Identify which cell holds the provided text, then report its [X, Y] central coordinate. 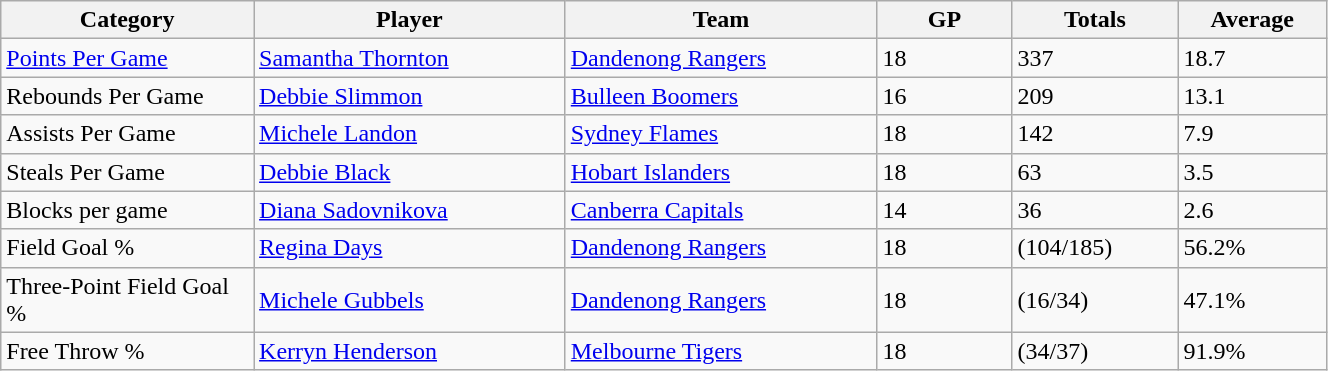
47.1% [1252, 300]
(104/185) [1095, 248]
Three-Point Field Goal % [128, 300]
209 [1095, 96]
2.6 [1252, 210]
18.7 [1252, 58]
Michele Landon [410, 134]
36 [1095, 210]
Kerryn Henderson [410, 351]
14 [944, 210]
Regina Days [410, 248]
(16/34) [1095, 300]
Debbie Black [410, 172]
GP [944, 20]
(34/37) [1095, 351]
91.9% [1252, 351]
142 [1095, 134]
Free Throw % [128, 351]
63 [1095, 172]
Diana Sadovnikova [410, 210]
Bulleen Boomers [721, 96]
Melbourne Tigers [721, 351]
Debbie Slimmon [410, 96]
56.2% [1252, 248]
Hobart Islanders [721, 172]
Samantha Thornton [410, 58]
Team [721, 20]
Sydney Flames [721, 134]
Average [1252, 20]
16 [944, 96]
Totals [1095, 20]
Canberra Capitals [721, 210]
Player [410, 20]
Steals Per Game [128, 172]
Michele Gubbels [410, 300]
3.5 [1252, 172]
7.9 [1252, 134]
13.1 [1252, 96]
Points Per Game [128, 58]
Rebounds Per Game [128, 96]
Category [128, 20]
Assists Per Game [128, 134]
Blocks per game [128, 210]
337 [1095, 58]
Field Goal % [128, 248]
